Return the (X, Y) coordinate for the center point of the cell that contains the specified text.  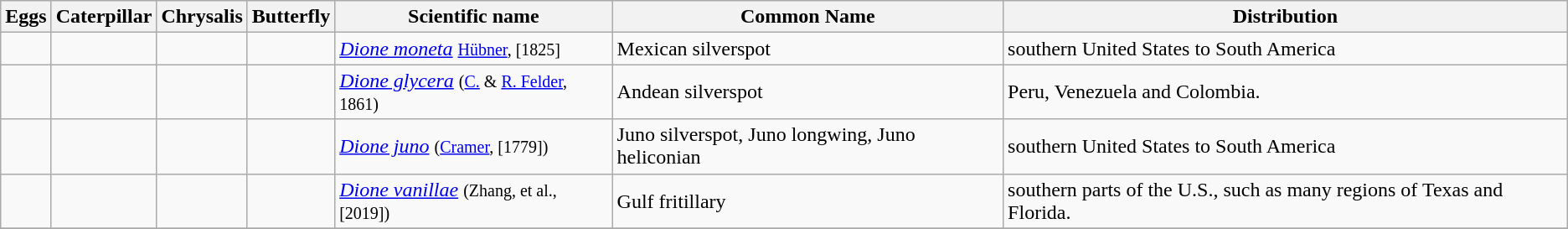
Juno silverspot, Juno longwing, Juno heliconian (807, 146)
Dione glycera (C. & R. Felder, 1861) (474, 92)
Dione juno (Cramer, [1779]) (474, 146)
Butterfly (291, 17)
Dione vanillae (Zhang, et al., [2019]) (474, 201)
Mexican silverspot (807, 49)
Common Name (807, 17)
Eggs (26, 17)
Dione moneta Hübner, [1825] (474, 49)
Gulf fritillary (807, 201)
Caterpillar (104, 17)
Scientific name (474, 17)
Distribution (1286, 17)
Andean silverspot (807, 92)
southern parts of the U.S., such as many regions of Texas and Florida. (1286, 201)
Peru, Venezuela and Colombia. (1286, 92)
Chrysalis (202, 17)
